Extract the [x, y] coordinate from the center of the cell holding the provided text.  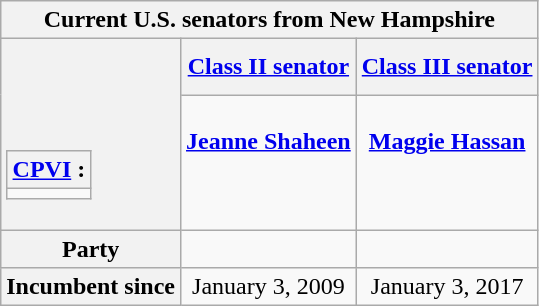
Jeanne Shaheen [268, 162]
Class II senator [268, 67]
Incumbent since [91, 287]
Party [91, 249]
Class III senator [447, 67]
January 3, 2017 [447, 287]
January 3, 2009 [268, 287]
Current U.S. senators from New Hampshire [270, 20]
Maggie Hassan [447, 162]
